Return (X, Y) of the center of cell containing provided text 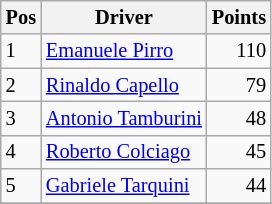
1 (21, 51)
3 (21, 118)
45 (239, 152)
Antonio Tamburini (124, 118)
Points (239, 17)
Driver (124, 17)
2 (21, 85)
110 (239, 51)
4 (21, 152)
Rinaldo Capello (124, 85)
5 (21, 186)
Pos (21, 17)
79 (239, 85)
48 (239, 118)
Gabriele Tarquini (124, 186)
Roberto Colciago (124, 152)
Emanuele Pirro (124, 51)
44 (239, 186)
